Output the [x, y] coordinate of the center of the cell containing the given text.  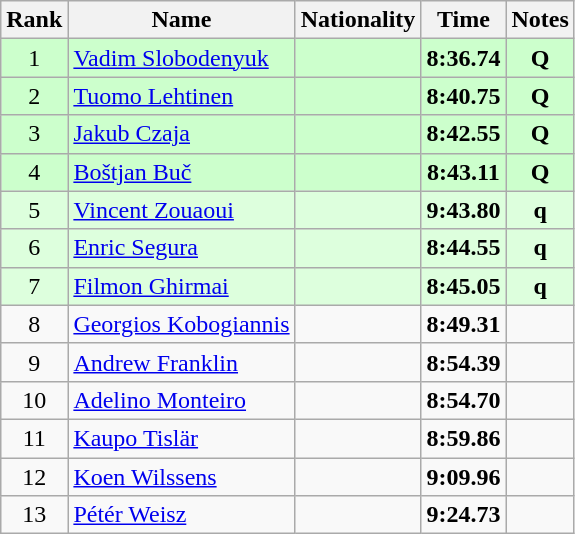
Pétér Weisz [182, 515]
12 [34, 477]
Rank [34, 20]
13 [34, 515]
Georgios Kobogiannis [182, 324]
8:44.55 [464, 248]
8:59.86 [464, 438]
8:54.39 [464, 362]
Nationality [358, 20]
8:45.05 [464, 286]
8:36.74 [464, 58]
Filmon Ghirmai [182, 286]
1 [34, 58]
8:54.70 [464, 400]
Kaupo Tislär [182, 438]
9:09.96 [464, 477]
Koen Wilssens [182, 477]
Enric Segura [182, 248]
10 [34, 400]
Adelino Monteiro [182, 400]
9:43.80 [464, 210]
8 [34, 324]
7 [34, 286]
Notes [540, 20]
6 [34, 248]
4 [34, 172]
Vincent Zouaoui [182, 210]
Andrew Franklin [182, 362]
8:43.11 [464, 172]
8:40.75 [464, 96]
Boštjan Buč [182, 172]
8:49.31 [464, 324]
9:24.73 [464, 515]
Time [464, 20]
5 [34, 210]
8:42.55 [464, 134]
2 [34, 96]
11 [34, 438]
Name [182, 20]
3 [34, 134]
Vadim Slobodenyuk [182, 58]
Jakub Czaja [182, 134]
9 [34, 362]
Tuomo Lehtinen [182, 96]
